Identify which cell holds the provided text, then report its (x, y) central coordinate. 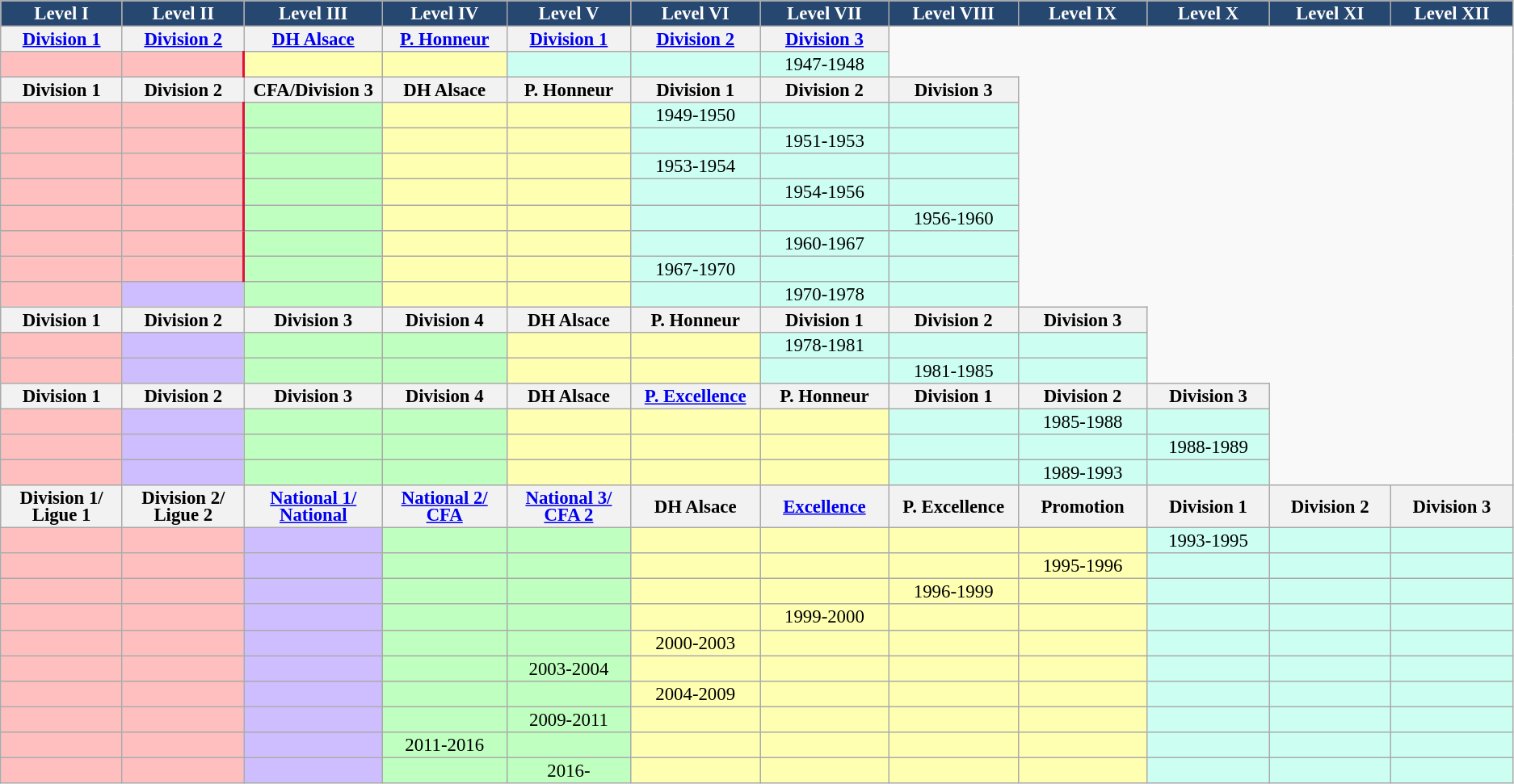
Level V (569, 14)
Level III (313, 14)
1954-1956 (825, 192)
Level VI (696, 14)
Level X (1209, 14)
1951-1953 (825, 141)
1981-1985 (953, 371)
1967-1970 (696, 269)
1996-1999 (953, 592)
2009-2011 (569, 719)
1989-1993 (1083, 473)
1999-2000 (825, 618)
2004-2009 (696, 694)
Level II (183, 14)
1995-1996 (1083, 566)
2011-2016 (444, 745)
Level I (61, 14)
1960-1967 (825, 243)
Division 2/Ligue 2 (183, 507)
1956-1960 (953, 218)
1993-1995 (1209, 541)
Level IX (1083, 14)
2000-2003 (696, 643)
Level XII (1453, 14)
CFA/Division 3 (313, 90)
1970-1978 (825, 294)
Level VIII (953, 14)
1947-1948 (825, 65)
Level XI (1330, 14)
1988-1989 (1209, 447)
1978-1981 (825, 346)
National 3/CFA 2 (569, 507)
1953-1954 (696, 166)
National 2/CFA (444, 507)
2003-2004 (569, 669)
Excellence (825, 507)
1985-1988 (1083, 421)
Level IV (444, 14)
2016- (569, 770)
Level VII (825, 14)
1949-1950 (696, 115)
Division 1/Ligue 1 (61, 507)
National 1/National (313, 507)
Promotion (1083, 507)
